For the text-containing cell, return its midpoint in (x, y) coordinate format. 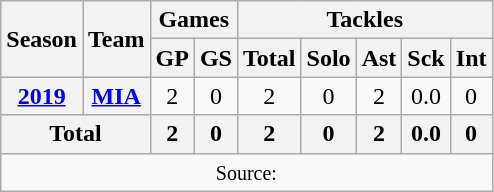
Ast (379, 58)
Season (42, 39)
GS (216, 58)
MIA (116, 96)
GP (172, 58)
Sck (426, 58)
Tackles (364, 20)
Games (194, 20)
Team (116, 39)
2019 (42, 96)
Int (471, 58)
Source: (246, 172)
Solo (328, 58)
